Return [x, y] of the center of cell containing provided text 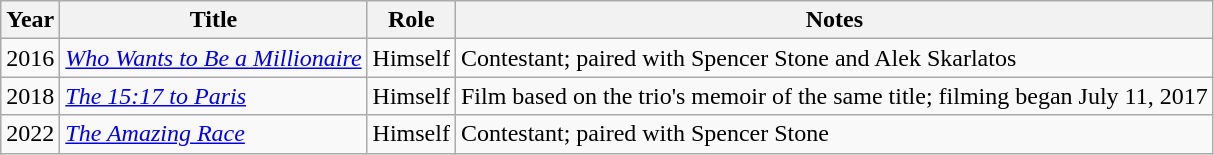
Film based on the trio's memoir of the same title; filming began July 11, 2017 [834, 96]
Title [214, 20]
2018 [30, 96]
Contestant; paired with Spencer Stone and Alek Skarlatos [834, 58]
2016 [30, 58]
The 15:17 to Paris [214, 96]
Who Wants to Be a Millionaire [214, 58]
2022 [30, 134]
Role [411, 20]
Notes [834, 20]
Contestant; paired with Spencer Stone [834, 134]
Year [30, 20]
The Amazing Race [214, 134]
